Output the (X, Y) coordinate of the center of the cell containing the given text.  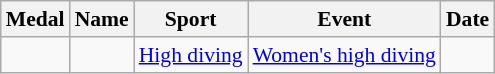
Date (468, 19)
Women's high diving (344, 55)
High diving (191, 55)
Medal (36, 19)
Event (344, 19)
Sport (191, 19)
Name (102, 19)
